Extract the [x, y] coordinate from the center of the cell holding the provided text.  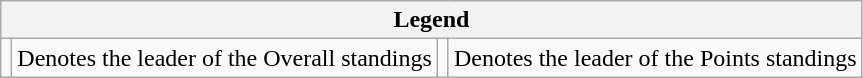
Denotes the leader of the Points standings [655, 58]
Denotes the leader of the Overall standings [225, 58]
Legend [432, 20]
